Return the [x, y] coordinate for the center point of the cell that contains the specified text.  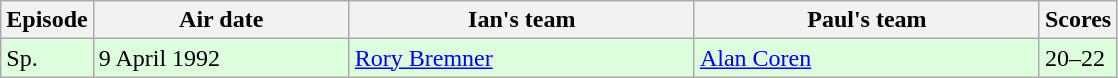
Scores [1078, 20]
Rory Bremner [522, 58]
20–22 [1078, 58]
Paul's team [866, 20]
Alan Coren [866, 58]
Ian's team [522, 20]
Air date [221, 20]
Sp. [47, 58]
9 April 1992 [221, 58]
Episode [47, 20]
